Scan for the cell matching the given text and deliver its (X, Y) coordinate at center. 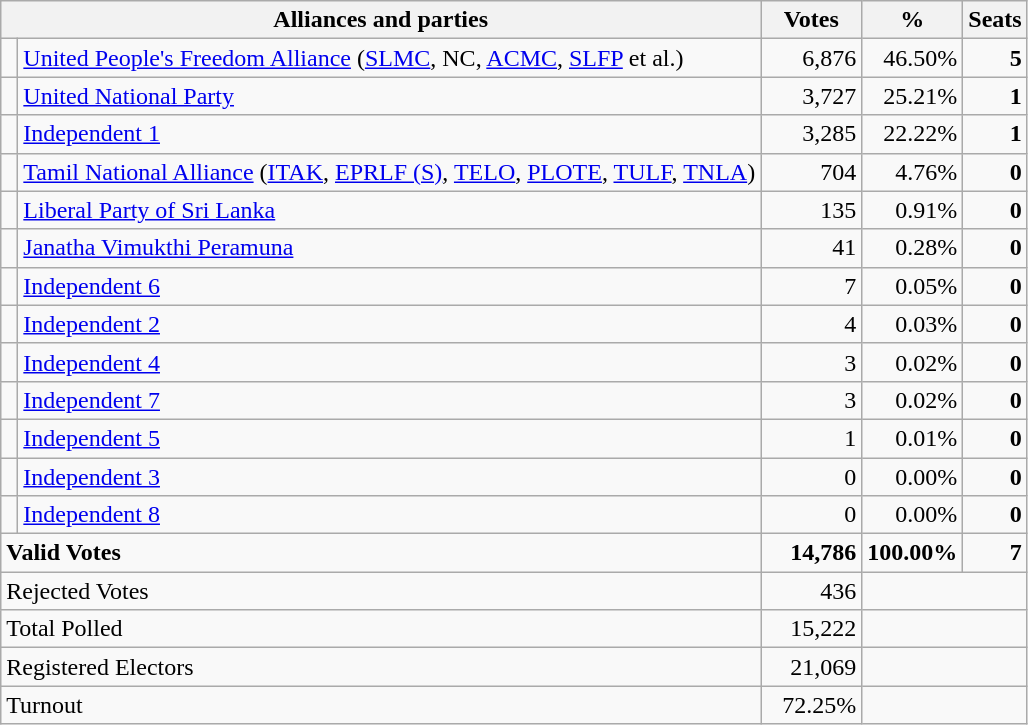
72.25% (812, 705)
3,727 (812, 96)
4 (812, 324)
436 (812, 591)
Rejected Votes (381, 591)
Independent 1 (390, 134)
0.05% (912, 286)
0.01% (912, 438)
Seats (995, 20)
Independent 8 (390, 515)
Total Polled (381, 629)
21,069 (812, 667)
100.00% (912, 553)
United People's Freedom Alliance (SLMC, NC, ACMC, SLFP et al.) (390, 58)
46.50% (912, 58)
135 (812, 210)
22.22% (912, 134)
6,876 (812, 58)
Alliances and parties (381, 20)
Independent 7 (390, 400)
0.28% (912, 248)
Independent 5 (390, 438)
5 (995, 58)
Turnout (381, 705)
Independent 6 (390, 286)
Independent 4 (390, 362)
15,222 (812, 629)
0.91% (912, 210)
Valid Votes (381, 553)
4.76% (912, 172)
3,285 (812, 134)
14,786 (812, 553)
Tamil National Alliance (ITAK, EPRLF (S), TELO, PLOTE, TULF, TNLA) (390, 172)
704 (812, 172)
Independent 2 (390, 324)
Registered Electors (381, 667)
% (912, 20)
0.03% (912, 324)
United National Party (390, 96)
41 (812, 248)
Independent 3 (390, 477)
Liberal Party of Sri Lanka (390, 210)
25.21% (912, 96)
Janatha Vimukthi Peramuna (390, 248)
Votes (812, 20)
